Pinpoint the cell where the given text exists, returning its (X, Y) midpoint coordinate. 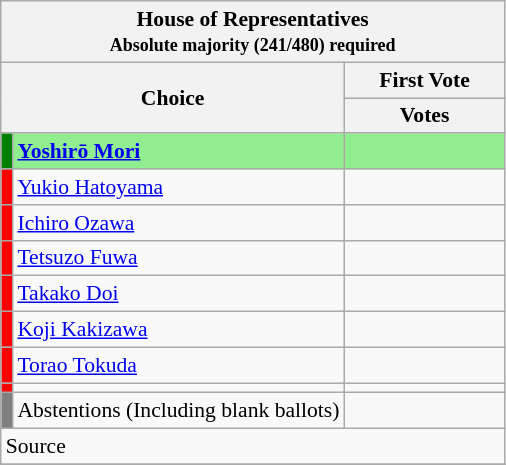
Abstentions (Including blank ballots) (178, 411)
Tetsuzo Fuwa (178, 258)
House of Representatives Absolute majority (241/480) required (253, 32)
Yukio Hatoyama (178, 187)
Koji Kakizawa (178, 330)
Yoshirō Mori (178, 152)
Takako Doi (178, 294)
First Vote (424, 80)
Choice (173, 98)
Torao Tokuda (178, 365)
Ichiro Ozawa (178, 223)
Source (253, 447)
Votes (424, 116)
